Scan for the cell matching the given text and deliver its [X, Y] coordinate at center. 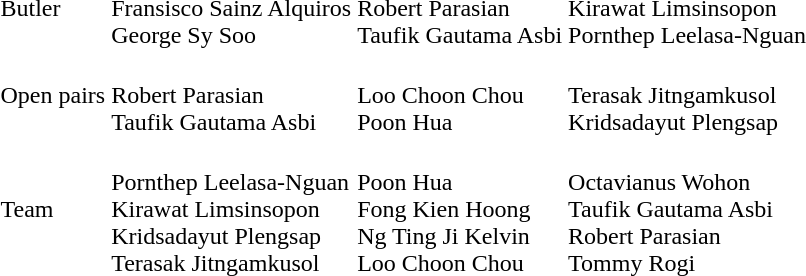
Loo Choon ChouPoon Hua [460, 95]
Robert ParasianTaufik Gautama Asbi [232, 95]
